Identify which cell holds the provided text, then report its [x, y] central coordinate. 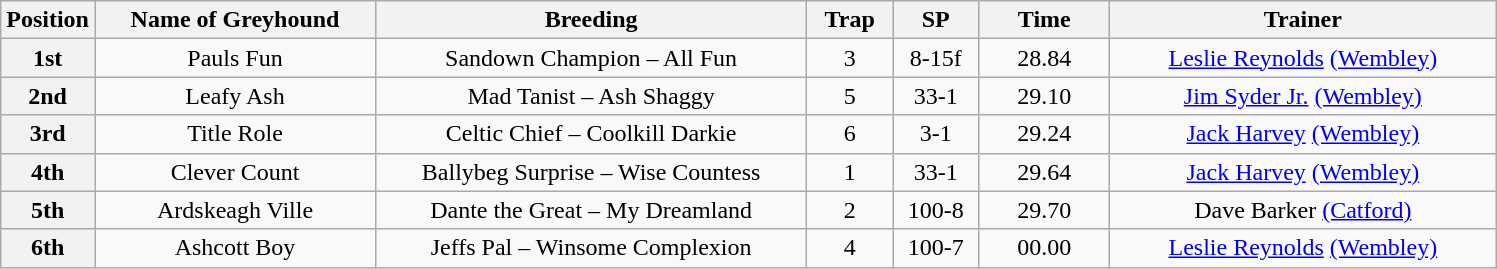
Position [48, 20]
Dave Barker (Catford) [1303, 210]
4th [48, 172]
5 [850, 96]
8-15f [936, 58]
1 [850, 172]
29.10 [1044, 96]
Ballybeg Surprise – Wise Countess [592, 172]
Leafy Ash [234, 96]
4 [850, 248]
2 [850, 210]
Mad Tanist – Ash Shaggy [592, 96]
2nd [48, 96]
Breeding [592, 20]
00.00 [1044, 248]
100-8 [936, 210]
Jim Syder Jr. (Wembley) [1303, 96]
3-1 [936, 134]
3rd [48, 134]
Title Role [234, 134]
Trainer [1303, 20]
Ardskeagh Ville [234, 210]
Jeffs Pal – Winsome Complexion [592, 248]
Name of Greyhound [234, 20]
Time [1044, 20]
1st [48, 58]
SP [936, 20]
29.64 [1044, 172]
28.84 [1044, 58]
29.24 [1044, 134]
Pauls Fun [234, 58]
Sandown Champion – All Fun [592, 58]
3 [850, 58]
5th [48, 210]
Celtic Chief – Coolkill Darkie [592, 134]
29.70 [1044, 210]
6 [850, 134]
100-7 [936, 248]
Ashcott Boy [234, 248]
Trap [850, 20]
Dante the Great – My Dreamland [592, 210]
6th [48, 248]
Clever Count [234, 172]
